Provide the [x, y] coordinate of the cell's center where the given text is located.  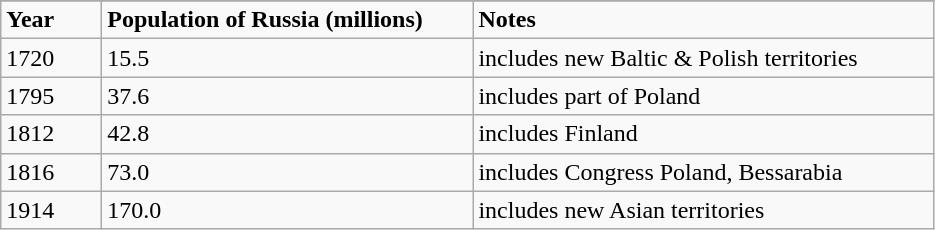
1795 [52, 96]
15.5 [288, 58]
1812 [52, 134]
42.8 [288, 134]
includes Congress Poland, Bessarabia [704, 172]
Population of Russia (millions) [288, 20]
1720 [52, 58]
1816 [52, 172]
includes Finland [704, 134]
Year [52, 20]
Notes [704, 20]
1914 [52, 210]
37.6 [288, 96]
includes new Asian territories [704, 210]
includes new Baltic & Polish territories [704, 58]
73.0 [288, 172]
170.0 [288, 210]
includes part of Poland [704, 96]
